Pinpoint the cell where the given text exists, returning its (X, Y) midpoint coordinate. 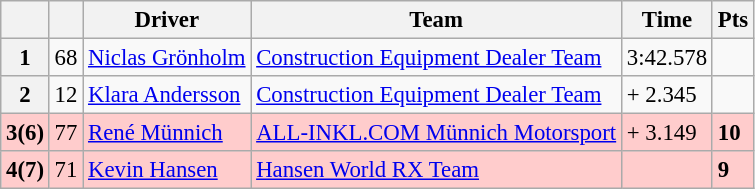
René Münnich (167, 133)
3:42.578 (666, 58)
Team (436, 20)
9 (732, 170)
71 (66, 170)
+ 2.345 (666, 95)
Klara Andersson (167, 95)
1 (26, 58)
Driver (167, 20)
3(6) (26, 133)
+ 3.149 (666, 133)
Pts (732, 20)
77 (66, 133)
Niclas Grönholm (167, 58)
Hansen World RX Team (436, 170)
Time (666, 20)
12 (66, 95)
68 (66, 58)
10 (732, 133)
4(7) (26, 170)
2 (26, 95)
ALL-INKL.COM Münnich Motorsport (436, 133)
Kevin Hansen (167, 170)
